Provide the (x, y) coordinate of the cell's center where the given text is located.  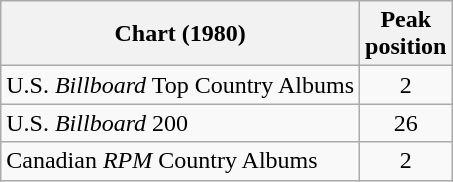
Canadian RPM Country Albums (180, 161)
Chart (1980) (180, 34)
U.S. Billboard Top Country Albums (180, 85)
Peakposition (406, 34)
26 (406, 123)
U.S. Billboard 200 (180, 123)
